Identify which cell holds the provided text, then report its (x, y) central coordinate. 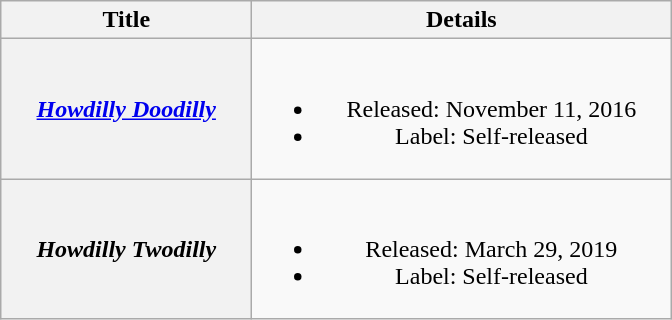
Title (126, 20)
Howdilly Twodilly (126, 249)
Released: March 29, 2019Label: Self-released (462, 249)
Details (462, 20)
Released: November 11, 2016Label: Self-released (462, 109)
Howdilly Doodilly (126, 109)
